Determine the (x, y) coordinate at the center of the cell enclosing the given text.  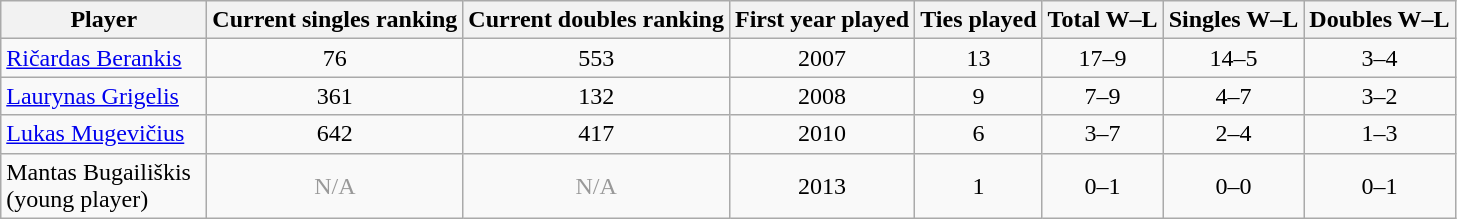
7–9 (1102, 96)
Ričardas Berankis (104, 58)
3–7 (1102, 134)
14–5 (1234, 58)
Current singles ranking (335, 20)
Lukas Mugevičius (104, 134)
13 (978, 58)
417 (596, 134)
17–9 (1102, 58)
3–4 (1380, 58)
First year played (822, 20)
9 (978, 96)
76 (335, 58)
Singles W–L (1234, 20)
361 (335, 96)
Ties played (978, 20)
2008 (822, 96)
6 (978, 134)
Doubles W–L (1380, 20)
1 (978, 186)
0–0 (1234, 186)
3–2 (1380, 96)
Current doubles ranking (596, 20)
2–4 (1234, 134)
553 (596, 58)
Player (104, 20)
2013 (822, 186)
642 (335, 134)
2007 (822, 58)
4–7 (1234, 96)
Laurynas Grigelis (104, 96)
Total W–L (1102, 20)
132 (596, 96)
1–3 (1380, 134)
Mantas Bugailiškis (young player) (104, 186)
2010 (822, 134)
